Search for the cell housing the specified text and yield its (x, y) center coordinate. 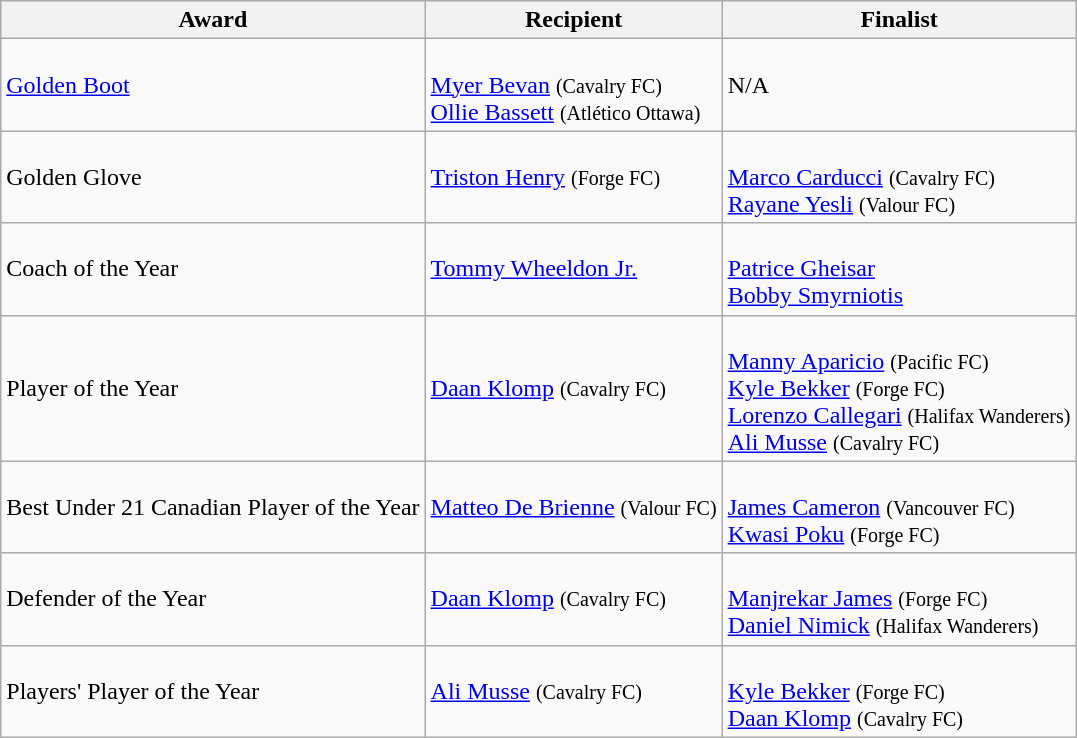
Marco Carducci (Cavalry FC) Rayane Yesli (Valour FC) (899, 177)
Golden Glove (213, 177)
Manny Aparicio (Pacific FC) Kyle Bekker (Forge FC) Lorenzo Callegari (Halifax Wanderers) Ali Musse (Cavalry FC) (899, 388)
N/A (899, 85)
Manjrekar James (Forge FC) Daniel Nimick (Halifax Wanderers) (899, 599)
Coach of the Year (213, 269)
James Cameron (Vancouver FC) Kwasi Poku (Forge FC) (899, 507)
Kyle Bekker (Forge FC) Daan Klomp (Cavalry FC) (899, 691)
Triston Henry (Forge FC) (574, 177)
Ali Musse (Cavalry FC) (574, 691)
Recipient (574, 20)
Tommy Wheeldon Jr. (574, 269)
Player of the Year (213, 388)
Myer Bevan (Cavalry FC) Ollie Bassett (Atlético Ottawa) (574, 85)
Golden Boot (213, 85)
Players' Player of the Year (213, 691)
Finalist (899, 20)
Matteo De Brienne (Valour FC) (574, 507)
Best Under 21 Canadian Player of the Year (213, 507)
Award (213, 20)
Defender of the Year (213, 599)
Patrice Gheisar Bobby Smyrniotis (899, 269)
